From the cell containing the given text, extract its center point as [X, Y] coordinate. 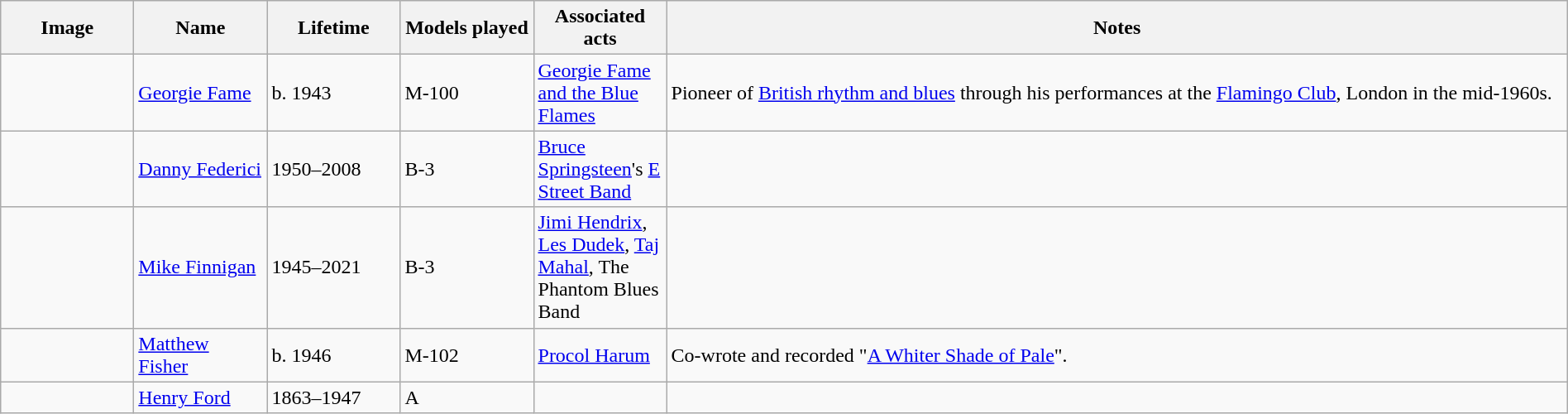
Image [68, 28]
Bruce Springsteen's E Street Band [600, 169]
M-100 [466, 93]
Procol Harum [600, 354]
Pioneer of British rhythm and blues through his performances at the Flamingo Club, London in the mid-1960s. [1116, 93]
b. 1946 [334, 354]
Lifetime [334, 28]
1950–2008 [334, 169]
Jimi Hendrix, Les Dudek, Taj Mahal, The Phantom Blues Band [600, 267]
Name [200, 28]
Associated acts [600, 28]
A [466, 397]
Notes [1116, 28]
Matthew Fisher [200, 354]
1863–1947 [334, 397]
Georgie Fame [200, 93]
b. 1943 [334, 93]
M-102 [466, 354]
Georgie Fame and the Blue Flames [600, 93]
Henry Ford [200, 397]
Co-wrote and recorded "A Whiter Shade of Pale". [1116, 354]
Danny Federici [200, 169]
Mike Finnigan [200, 267]
1945–2021 [334, 267]
Models played [466, 28]
